Find where the given text appears and provide that cell's center as [x, y] coordinate. 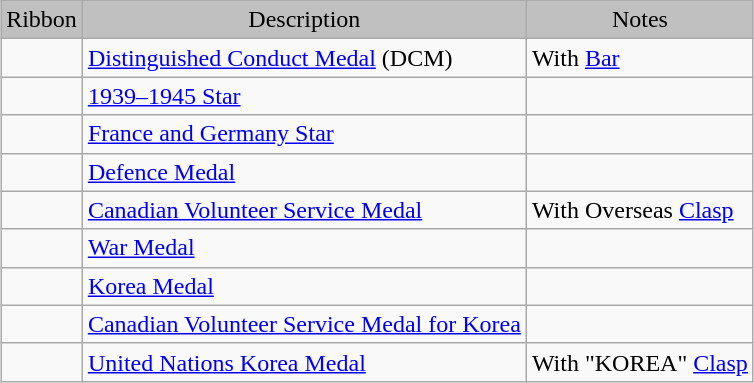
Ribbon [42, 20]
With Overseas Clasp [640, 210]
Korea Medal [304, 286]
Notes [640, 20]
1939–1945 Star [304, 96]
With "KOREA" Clasp [640, 362]
Description [304, 20]
Defence Medal [304, 172]
Canadian Volunteer Service Medal for Korea [304, 324]
Canadian Volunteer Service Medal [304, 210]
War Medal [304, 248]
France and Germany Star [304, 134]
Distinguished Conduct Medal (DCM) [304, 58]
United Nations Korea Medal [304, 362]
With Bar [640, 58]
